From the cell containing the given text, extract its center point as [X, Y] coordinate. 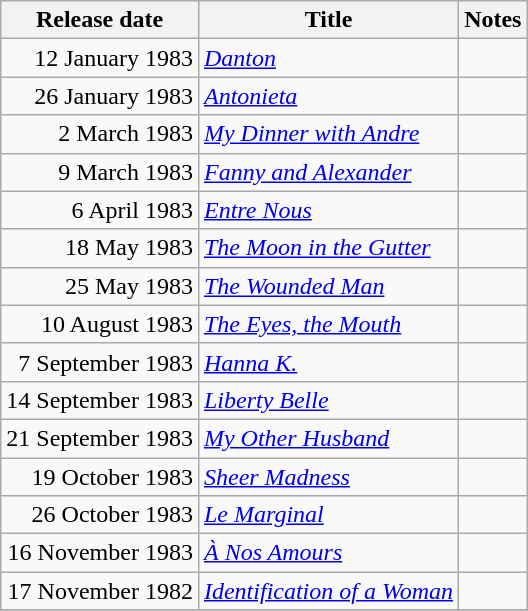
Identification of a Woman [328, 591]
25 May 1983 [100, 286]
Le Marginal [328, 515]
26 October 1983 [100, 515]
9 March 1983 [100, 172]
19 October 1983 [100, 477]
10 August 1983 [100, 324]
12 January 1983 [100, 58]
21 September 1983 [100, 438]
The Moon in the Gutter [328, 248]
Sheer Madness [328, 477]
Liberty Belle [328, 400]
Hanna K. [328, 362]
26 January 1983 [100, 96]
6 April 1983 [100, 210]
Title [328, 20]
7 September 1983 [100, 362]
Entre Nous [328, 210]
16 November 1983 [100, 553]
14 September 1983 [100, 400]
Notes [493, 20]
À Nos Amours [328, 553]
2 March 1983 [100, 134]
Antonieta [328, 96]
The Wounded Man [328, 286]
My Other Husband [328, 438]
My Dinner with Andre [328, 134]
Fanny and Alexander [328, 172]
The Eyes, the Mouth [328, 324]
Danton [328, 58]
Release date [100, 20]
17 November 1982 [100, 591]
18 May 1983 [100, 248]
